Provide the [x, y] coordinate of the cell's center where the given text is located.  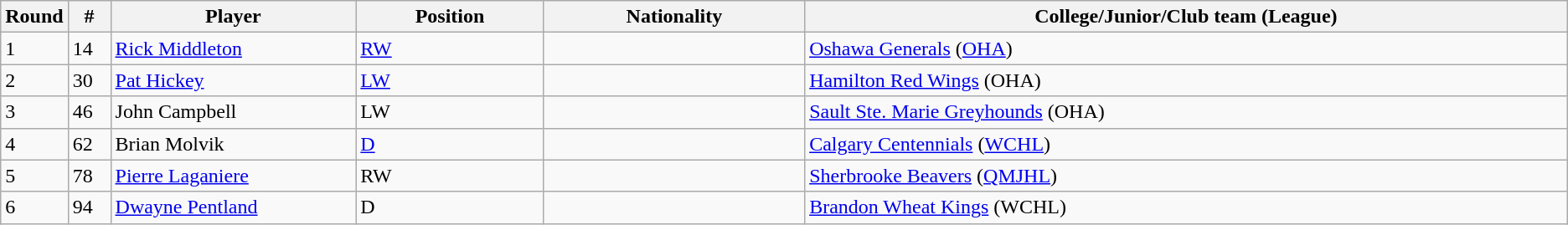
14 [89, 49]
30 [89, 80]
College/Junior/Club team (League) [1186, 17]
1 [34, 49]
6 [34, 207]
Nationality [673, 17]
# [89, 17]
Hamilton Red Wings (OHA) [1186, 80]
62 [89, 144]
Sherbrooke Beavers (QMJHL) [1186, 176]
Oshawa Generals (OHA) [1186, 49]
Pat Hickey [233, 80]
2 [34, 80]
3 [34, 112]
94 [89, 207]
Round [34, 17]
4 [34, 144]
Player [233, 17]
Pierre Laganiere [233, 176]
78 [89, 176]
Brandon Wheat Kings (WCHL) [1186, 207]
Position [450, 17]
Sault Ste. Marie Greyhounds (OHA) [1186, 112]
5 [34, 176]
Dwayne Pentland [233, 207]
Brian Molvik [233, 144]
John Campbell [233, 112]
Rick Middleton [233, 49]
Calgary Centennials (WCHL) [1186, 144]
46 [89, 112]
